Locate the cell with the specified text and output its [X, Y] center coordinate. 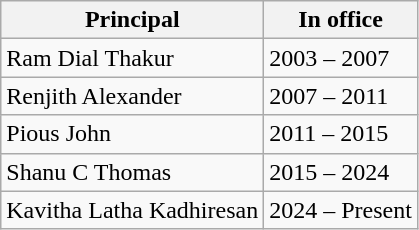
2024 – Present [341, 210]
2011 – 2015 [341, 134]
Pious John [132, 134]
Renjith Alexander [132, 96]
Principal [132, 20]
In office [341, 20]
2003 – 2007 [341, 58]
Shanu C Thomas [132, 172]
2007 – 2011 [341, 96]
Kavitha Latha Kadhiresan [132, 210]
Ram Dial Thakur [132, 58]
2015 – 2024 [341, 172]
